Output the (X, Y) coordinate of the center of the cell containing the given text.  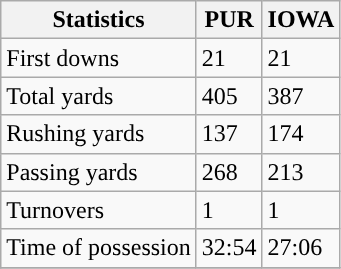
Statistics (99, 20)
387 (301, 96)
Passing yards (99, 172)
Rushing yards (99, 134)
27:06 (301, 248)
PUR (229, 20)
32:54 (229, 248)
137 (229, 134)
IOWA (301, 20)
213 (301, 172)
Turnovers (99, 210)
268 (229, 172)
174 (301, 134)
First downs (99, 58)
405 (229, 96)
Total yards (99, 96)
Time of possession (99, 248)
